Extract the (X, Y) coordinate from the center of the cell holding the provided text.  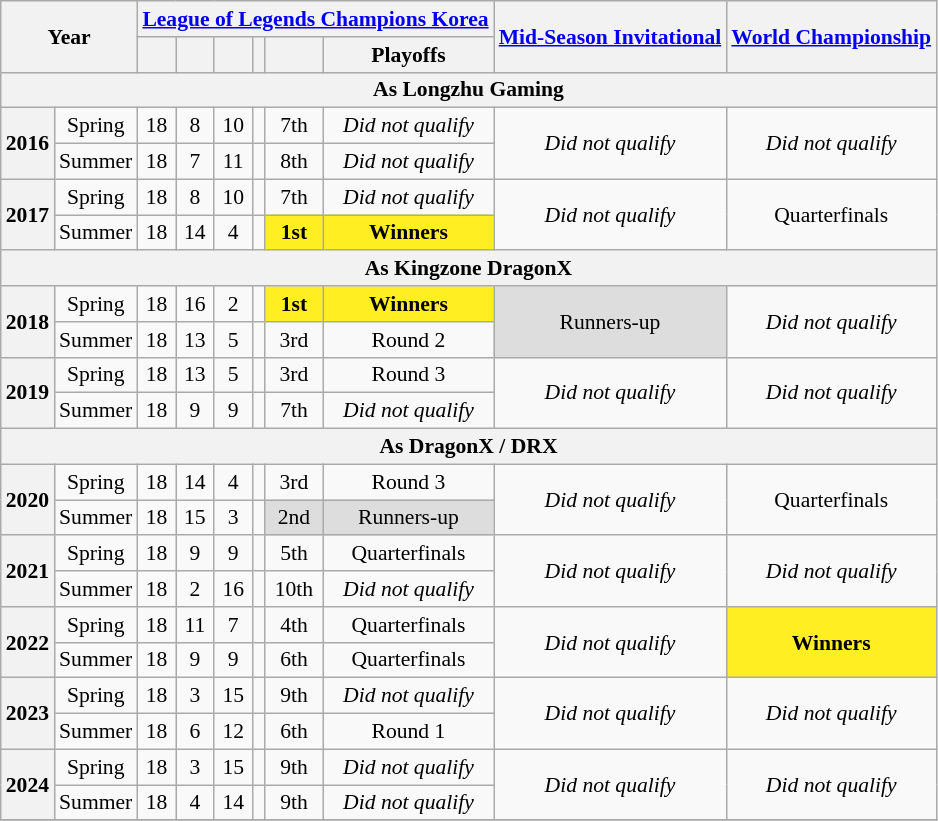
2019 (28, 392)
5th (294, 554)
6 (195, 732)
2nd (294, 518)
2018 (28, 322)
4th (294, 625)
10th (294, 589)
Mid-Season Invitational (610, 36)
2020 (28, 500)
2017 (28, 214)
2024 (28, 784)
12 (233, 732)
Round 1 (408, 732)
Year (70, 36)
2016 (28, 144)
2022 (28, 642)
As Kingzone DragonX (468, 269)
Round 2 (408, 340)
2021 (28, 572)
8th (294, 162)
World Championship (831, 36)
2023 (28, 714)
Playoffs (408, 55)
As Longzhu Gaming (468, 90)
League of Legends Champions Korea (315, 19)
As DragonX / DRX (468, 447)
